Scan for the cell matching the given text and deliver its (X, Y) coordinate at center. 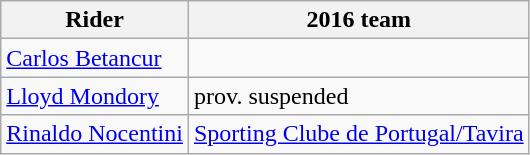
2016 team (358, 20)
Sporting Clube de Portugal/Tavira (358, 134)
prov. suspended (358, 96)
Rider (95, 20)
Carlos Betancur (95, 58)
Rinaldo Nocentini (95, 134)
Lloyd Mondory (95, 96)
